From the cell containing the given text, extract its center point as (X, Y) coordinate. 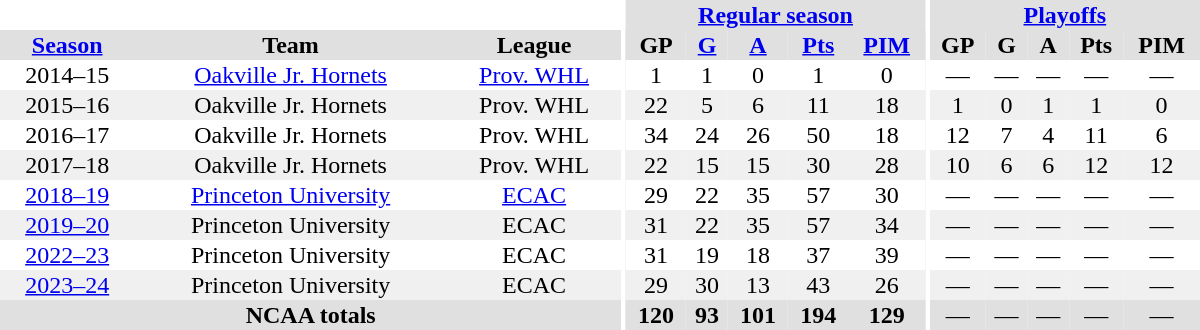
2015–16 (67, 105)
19 (707, 255)
129 (886, 315)
2023–24 (67, 285)
2018–19 (67, 195)
4 (1048, 135)
24 (707, 135)
5 (707, 105)
101 (758, 315)
NCAA totals (310, 315)
120 (656, 315)
Season (67, 45)
2014–15 (67, 75)
194 (818, 315)
Team (290, 45)
Playoffs (1065, 15)
League (534, 45)
7 (1007, 135)
37 (818, 255)
2016–17 (67, 135)
2017–18 (67, 165)
2019–20 (67, 225)
13 (758, 285)
39 (886, 255)
2022–23 (67, 255)
43 (818, 285)
10 (958, 165)
50 (818, 135)
28 (886, 165)
93 (707, 315)
Regular season (776, 15)
